Detect which cell encompasses the target text, then output its (x, y) center coordinate. 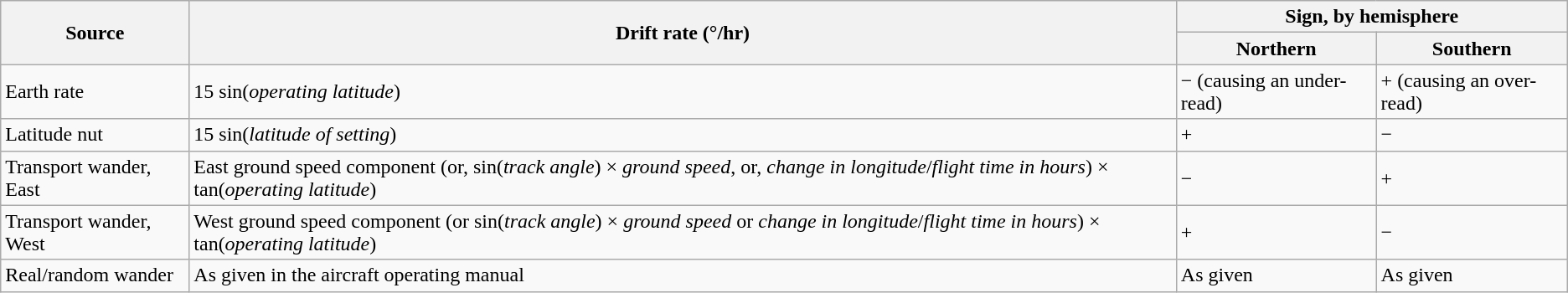
Drift rate (°/hr) (683, 33)
West ground speed component (or sin(track angle) × ground speed or change in longitude/flight time in hours) × tan(operating latitude) (683, 233)
Latitude nut (95, 135)
+ (causing an over-read) (1472, 92)
Source (95, 33)
Southern (1472, 49)
Earth rate (95, 92)
Transport wander, East (95, 177)
Northern (1277, 49)
15 sin(operating latitude) (683, 92)
As given in the aircraft operating manual (683, 275)
− (causing an under-read) (1277, 92)
East ground speed component (or, sin(track angle) × ground speed, or, change in longitude/flight time in hours) × tan(operating latitude) (683, 177)
15 sin(latitude of setting) (683, 135)
Real/random wander (95, 275)
Sign, by hemisphere (1372, 17)
Transport wander, West (95, 233)
